Detect which cell encompasses the target text, then output its (x, y) center coordinate. 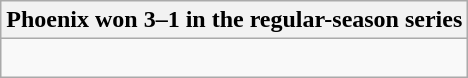
Phoenix won 3–1 in the regular-season series (234, 20)
